Scan for the cell matching the given text and deliver its [X, Y] coordinate at center. 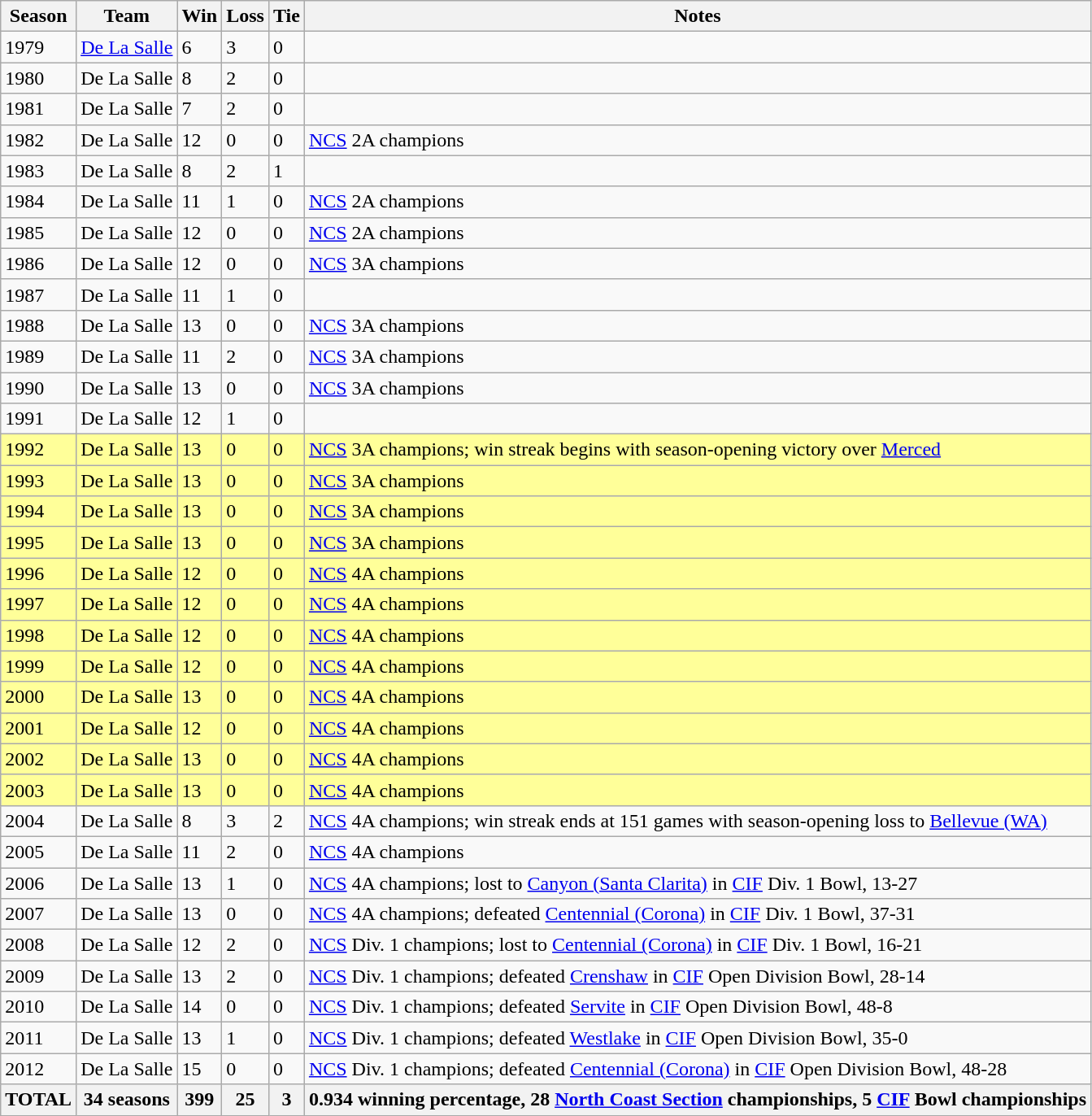
1987 [39, 294]
NCS Div. 1 champions; defeated Centennial (Corona) in CIF Open Division Bowl, 48-28 [698, 1069]
1990 [39, 388]
15 [200, 1069]
NCS 4A champions; win streak ends at 151 games with season-opening loss to Bellevue (WA) [698, 821]
1985 [39, 233]
1998 [39, 635]
1982 [39, 140]
1997 [39, 604]
2004 [39, 821]
NCS Div. 1 champions; defeated Crenshaw in CIF Open Division Bowl, 28-14 [698, 976]
1996 [39, 573]
399 [200, 1100]
34 seasons [127, 1100]
Team [127, 16]
NCS 3A champions; win streak begins with season-opening victory over Merced [698, 450]
1999 [39, 666]
1984 [39, 202]
2009 [39, 976]
1988 [39, 325]
Tie [286, 16]
NCS Div. 1 champions; lost to Centennial (Corona) in CIF Div. 1 Bowl, 16-21 [698, 945]
2002 [39, 759]
1989 [39, 356]
2010 [39, 1007]
25 [246, 1100]
1980 [39, 78]
1986 [39, 264]
0.934 winning percentage, 28 North Coast Section championships, 5 CIF Bowl championships [698, 1100]
NCS 4A champions; lost to Canyon (Santa Clarita) in CIF Div. 1 Bowl, 13-27 [698, 883]
Win [200, 16]
2007 [39, 914]
7 [200, 109]
2005 [39, 852]
1979 [39, 47]
1991 [39, 419]
Notes [698, 16]
NCS Div. 1 champions; defeated Servite in CIF Open Division Bowl, 48-8 [698, 1007]
1981 [39, 109]
2011 [39, 1038]
1993 [39, 481]
2006 [39, 883]
2008 [39, 945]
1995 [39, 543]
2000 [39, 697]
1994 [39, 512]
NCS 4A champions; defeated Centennial (Corona) in CIF Div. 1 Bowl, 37-31 [698, 914]
14 [200, 1007]
2003 [39, 790]
NCS Div. 1 champions; defeated Westlake in CIF Open Division Bowl, 35-0 [698, 1038]
6 [200, 47]
2012 [39, 1069]
1983 [39, 171]
2001 [39, 728]
TOTAL [39, 1100]
1992 [39, 450]
Season [39, 16]
Loss [246, 16]
